Extract the [x, y] coordinate from the center of the cell holding the provided text.  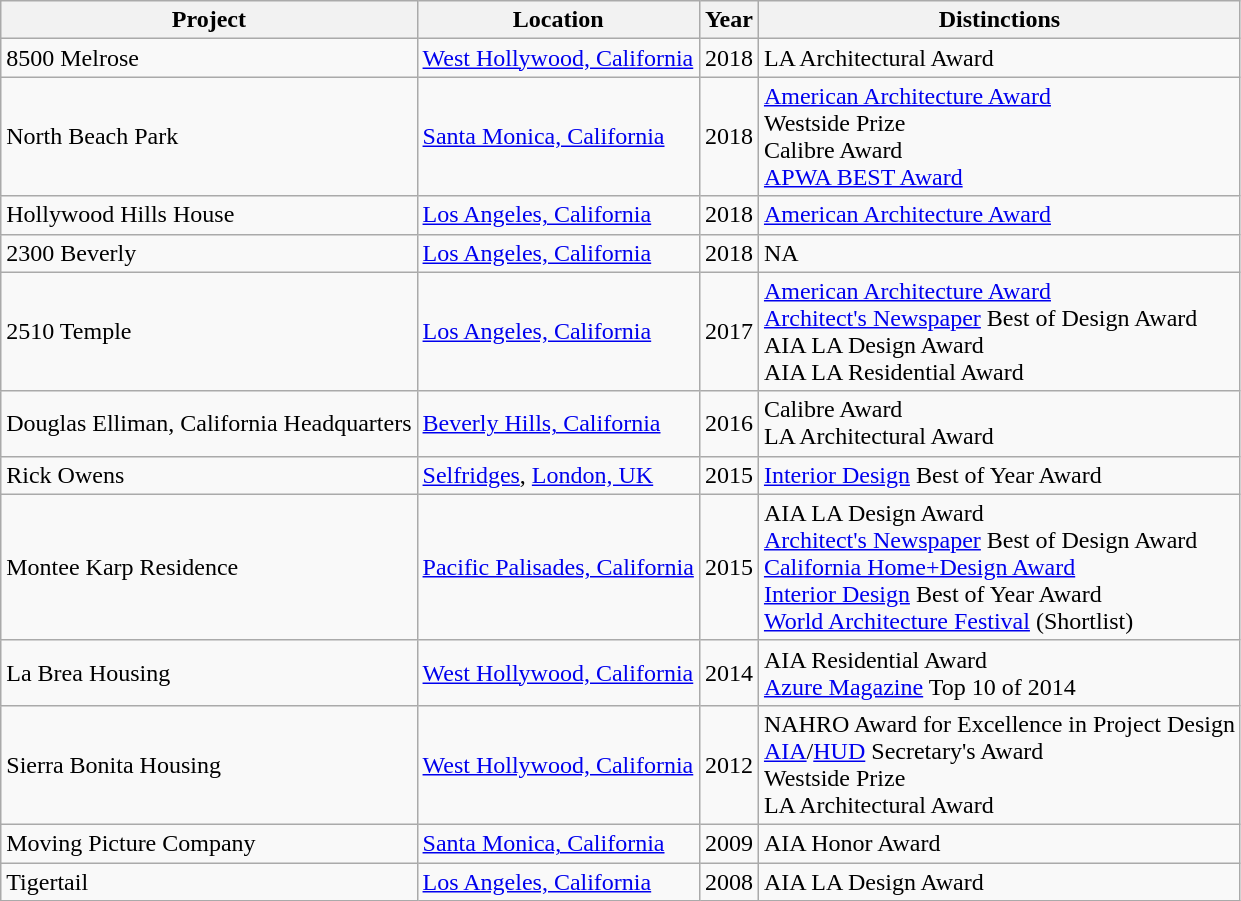
Distinctions [999, 20]
Douglas Elliman, California Headquarters [209, 424]
Montee Karp Residence [209, 567]
2510 Temple [209, 332]
Beverly Hills, California [558, 424]
8500 Melrose [209, 58]
LA Architectural Award [999, 58]
Pacific Palisades, California [558, 567]
Project [209, 20]
Location [558, 20]
AIA Residential AwardAzure Magazine Top 10 of 2014 [999, 672]
Rick Owens [209, 475]
Calibre AwardLA Architectural Award [999, 424]
Tigertail [209, 881]
American Architecture AwardArchitect's Newspaper Best of Design AwardAIA LA Design AwardAIA LA Residential Award [999, 332]
2300 Beverly [209, 253]
American Architecture Award [999, 215]
2017 [728, 332]
Sierra Bonita Housing [209, 764]
Interior Design Best of Year Award [999, 475]
NA [999, 253]
American Architecture AwardWestside PrizeCalibre AwardAPWA BEST Award [999, 136]
2012 [728, 764]
Hollywood Hills House [209, 215]
AIA Honor Award [999, 843]
NAHRO Award for Excellence in Project DesignAIA/HUD Secretary's AwardWestside PrizeLA Architectural Award [999, 764]
La Brea Housing [209, 672]
2014 [728, 672]
Selfridges, London, UK [558, 475]
North Beach Park [209, 136]
2009 [728, 843]
2008 [728, 881]
Moving Picture Company [209, 843]
AIA LA Design Award [999, 881]
2016 [728, 424]
Year [728, 20]
